Capture the cell that displays the provided text and extract its [x, y] central coordinate. 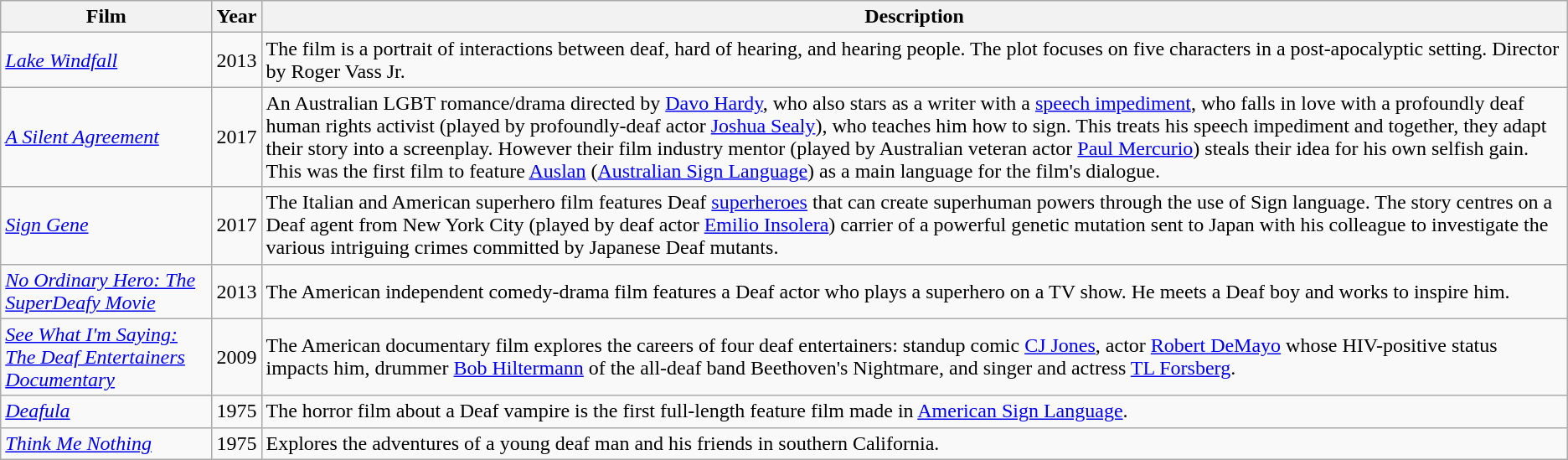
Sign Gene [106, 225]
Description [915, 17]
The horror film about a Deaf vampire is the first full-length feature film made in American Sign Language. [915, 411]
A Silent Agreement [106, 137]
Lake Windfall [106, 60]
See What I'm Saying: The Deaf Entertainers Documentary [106, 357]
Explores the adventures of a young deaf man and his friends in southern California. [915, 443]
2009 [236, 357]
Film [106, 17]
Think Me Nothing [106, 443]
Deafula [106, 411]
No Ordinary Hero: The SuperDeafy Movie [106, 292]
The American independent comedy-drama film features a Deaf actor who plays a superhero on a TV show. He meets a Deaf boy and works to inspire him. [915, 292]
Year [236, 17]
